Scan for the cell matching the given text and deliver its (X, Y) coordinate at center. 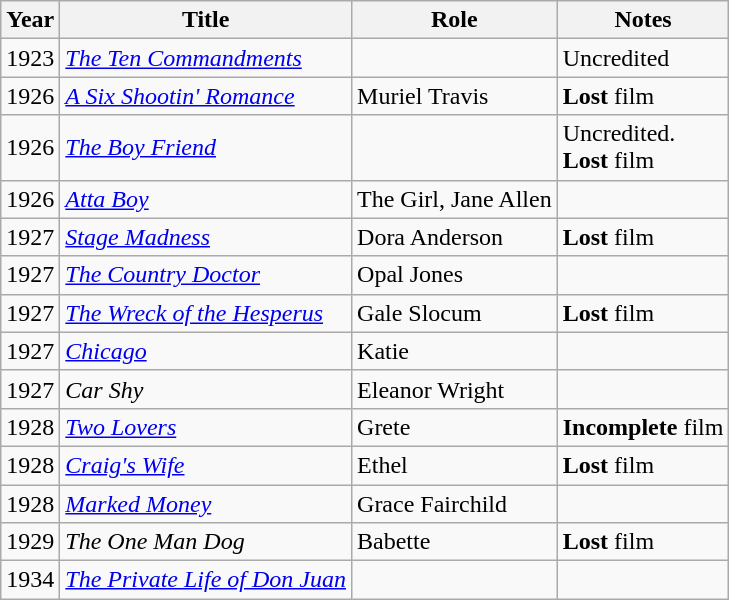
A Six Shootin' Romance (206, 96)
Ethel (455, 465)
1929 (30, 542)
Title (206, 20)
Marked Money (206, 503)
Gale Slocum (455, 313)
Role (455, 20)
The Boy Friend (206, 148)
Uncredited. Lost film (643, 148)
Babette (455, 542)
Grete (455, 427)
Muriel Travis (455, 96)
Year (30, 20)
The Girl, Jane Allen (455, 199)
Grace Fairchild (455, 503)
Dora Anderson (455, 237)
Incomplete film (643, 427)
Chicago (206, 351)
Katie (455, 351)
The Country Doctor (206, 275)
Atta Boy (206, 199)
1923 (30, 58)
Notes (643, 20)
The Private Life of Don Juan (206, 580)
The Ten Commandments (206, 58)
Car Shy (206, 389)
Uncredited (643, 58)
Opal Jones (455, 275)
The Wreck of the Hesperus (206, 313)
Two Lovers (206, 427)
1934 (30, 580)
Eleanor Wright (455, 389)
Craig's Wife (206, 465)
Stage Madness (206, 237)
The One Man Dog (206, 542)
